For the text-containing cell, return its midpoint in [X, Y] coordinate format. 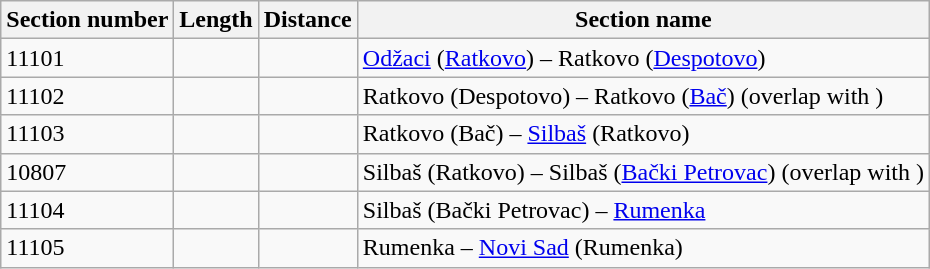
11101 [88, 58]
Rumenka – Novi Sad (Rumenka) [643, 248]
11104 [88, 210]
Ratkovo (Despotovo) – Ratkovo (Bač) (overlap with ) [643, 96]
Ratkovo (Bač) – Silbaš (Ratkovo) [643, 134]
Odžaci (Ratkovo) – Ratkovo (Despotovo) [643, 58]
11103 [88, 134]
Length [216, 20]
Section number [88, 20]
11105 [88, 248]
11102 [88, 96]
Silbaš (Ratkovo) – Silbaš (Bački Petrovac) (overlap with ) [643, 172]
Distance [308, 20]
Silbaš (Bački Petrovac) – Rumenka [643, 210]
Section name [643, 20]
10807 [88, 172]
